Determine the [X, Y] coordinate at the center of the cell enclosing the given text.  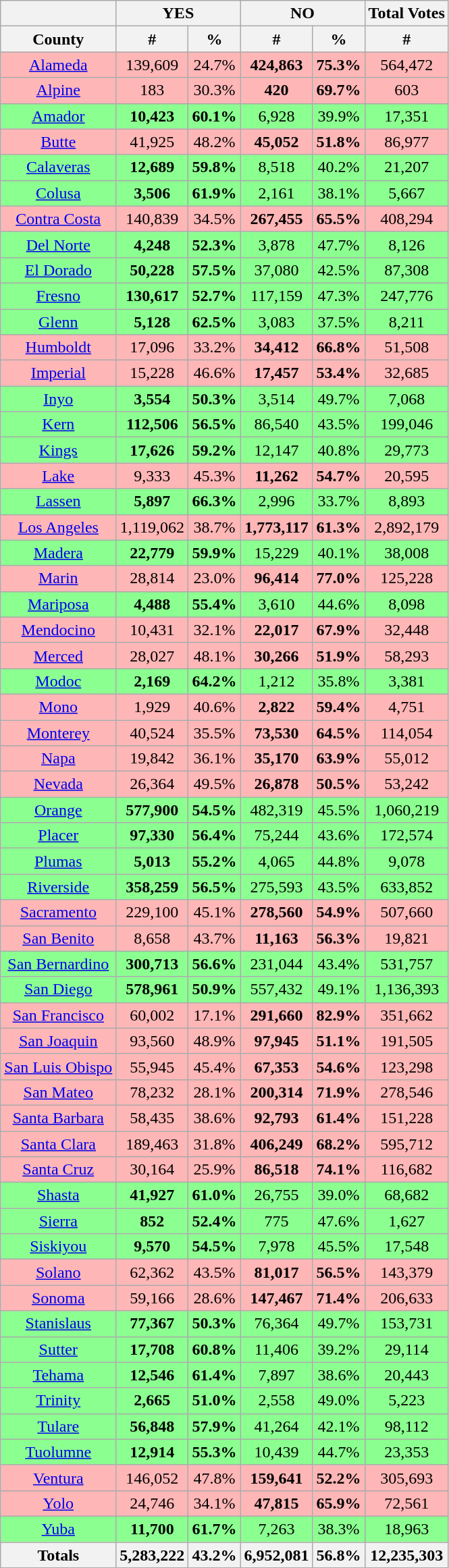
47.3% [339, 296]
8,098 [406, 604]
Total Votes [406, 13]
2,996 [277, 502]
48.2% [215, 142]
2,822 [277, 707]
65.5% [339, 219]
Sonoma [58, 1298]
26,755 [277, 1195]
9,078 [406, 861]
3,506 [153, 193]
29,114 [406, 1349]
206,633 [406, 1298]
51.0% [215, 1401]
351,662 [406, 1015]
25.9% [215, 1170]
76,364 [277, 1324]
56.4% [215, 836]
51.8% [339, 142]
66.8% [339, 348]
19,821 [406, 938]
56.3% [339, 938]
11,163 [277, 938]
97,330 [153, 836]
Glenn [58, 322]
28,027 [153, 655]
Modoc [58, 681]
County [58, 39]
49.1% [339, 990]
159,641 [277, 1478]
81,017 [277, 1272]
60.1% [215, 116]
1,929 [153, 707]
11,700 [153, 1529]
Tehama [58, 1375]
26,364 [153, 784]
32,685 [406, 373]
3,381 [406, 681]
10,439 [277, 1452]
77,367 [153, 1324]
65.9% [339, 1503]
72,561 [406, 1503]
123,298 [406, 1066]
San Francisco [58, 1015]
Fresno [58, 296]
Tuolumne [58, 1452]
Mendocino [58, 630]
2,161 [277, 193]
Calaveras [58, 167]
22,017 [277, 630]
41,264 [277, 1426]
1,627 [406, 1221]
5,223 [406, 1401]
43.6% [339, 836]
17,626 [153, 450]
39.0% [339, 1195]
86,518 [277, 1170]
112,506 [153, 425]
29,773 [406, 450]
8,126 [406, 244]
Mono [58, 707]
7,068 [406, 399]
40,524 [153, 732]
86,977 [406, 142]
2,169 [153, 681]
58,293 [406, 655]
77.0% [339, 578]
37,080 [277, 270]
Santa Cruz [58, 1170]
2,558 [277, 1401]
Colusa [58, 193]
59.8% [215, 167]
24,746 [153, 1503]
19,842 [153, 759]
64.2% [215, 681]
45.1% [215, 913]
247,776 [406, 296]
40.1% [339, 553]
Merced [58, 655]
117,159 [277, 296]
68,682 [406, 1195]
62,362 [153, 1272]
Ventura [58, 1478]
Lassen [58, 502]
Sierra [58, 1221]
93,560 [153, 1041]
1,060,219 [406, 810]
130,617 [153, 296]
El Dorado [58, 270]
4,248 [153, 244]
12,147 [277, 450]
191,505 [406, 1041]
Solano [58, 1272]
43.2% [215, 1555]
11,406 [277, 1349]
Yolo [58, 1503]
Plumas [58, 861]
42.1% [339, 1426]
30,164 [153, 1170]
12,689 [153, 167]
12,235,303 [406, 1555]
Santa Barbara [58, 1118]
Lake [58, 476]
8,658 [153, 938]
3,514 [277, 399]
64.5% [339, 732]
40.2% [339, 167]
Orange [58, 810]
47.7% [339, 244]
55.3% [215, 1452]
Los Angeles [58, 527]
17.1% [215, 1015]
2,892,179 [406, 527]
3,878 [277, 244]
34.1% [215, 1503]
28.1% [215, 1092]
5,283,222 [153, 1555]
564,472 [406, 65]
56,848 [153, 1426]
21,207 [406, 167]
20,595 [406, 476]
28,814 [153, 578]
63.9% [339, 759]
56.6% [215, 964]
Totals [58, 1555]
11,262 [277, 476]
50.9% [215, 990]
44.8% [339, 861]
Amador [58, 116]
1,119,062 [153, 527]
20,443 [406, 1375]
34,412 [277, 348]
52.4% [215, 1221]
30.3% [215, 90]
Alameda [58, 65]
37.5% [339, 322]
172,574 [406, 836]
4,751 [406, 707]
47.8% [215, 1478]
39.9% [339, 116]
62.5% [215, 322]
41,927 [153, 1195]
125,228 [406, 578]
54.6% [339, 1066]
61.9% [215, 193]
Monterey [58, 732]
200,314 [277, 1092]
3,083 [277, 322]
24.7% [215, 65]
482,319 [277, 810]
278,546 [406, 1092]
60.8% [215, 1349]
31.8% [215, 1144]
57.9% [215, 1426]
406,249 [277, 1144]
5,897 [153, 502]
52.2% [339, 1478]
38,008 [406, 553]
424,863 [277, 65]
32.1% [215, 630]
38.1% [339, 193]
43.4% [339, 964]
56.8% [339, 1555]
San Joaquin [58, 1041]
Sutter [58, 1349]
17,096 [153, 348]
275,593 [277, 887]
5,128 [153, 322]
55,012 [406, 759]
Del Norte [58, 244]
59.9% [215, 553]
40.6% [215, 707]
73,530 [277, 732]
71.4% [339, 1298]
531,757 [406, 964]
San Mateo [58, 1092]
47,815 [277, 1503]
42.5% [339, 270]
300,713 [153, 964]
151,228 [406, 1118]
75,244 [277, 836]
82.9% [339, 1015]
775 [277, 1221]
7,978 [277, 1247]
Butte [58, 142]
55.4% [215, 604]
17,708 [153, 1349]
Alpine [58, 90]
852 [153, 1221]
153,731 [406, 1324]
30,266 [277, 655]
Stanislaus [58, 1324]
86,540 [277, 425]
Siskiyou [58, 1247]
87,308 [406, 270]
183 [153, 90]
Kern [58, 425]
59.2% [215, 450]
45.3% [215, 476]
231,044 [277, 964]
75.3% [339, 65]
23.0% [215, 578]
39.2% [339, 1349]
45,052 [277, 142]
50,228 [153, 270]
52.3% [215, 244]
139,609 [153, 65]
54.9% [339, 913]
Santa Clara [58, 1144]
51.9% [339, 655]
143,379 [406, 1272]
33.2% [215, 348]
66.3% [215, 502]
17,457 [277, 373]
61.7% [215, 1529]
5,667 [406, 193]
78,232 [153, 1092]
61.3% [339, 527]
305,693 [406, 1478]
9,333 [153, 476]
116,682 [406, 1170]
67.9% [339, 630]
507,660 [406, 913]
7,263 [277, 1529]
38.7% [215, 527]
68.2% [339, 1144]
67,353 [277, 1066]
17,351 [406, 116]
267,455 [277, 219]
33.7% [339, 502]
Tulare [58, 1426]
Contra Costa [58, 219]
12,914 [153, 1452]
54.7% [339, 476]
408,294 [406, 219]
1,136,393 [406, 990]
Madera [58, 553]
23,353 [406, 1452]
71.9% [339, 1092]
Shasta [58, 1195]
578,961 [153, 990]
NO [302, 13]
Mariposa [58, 604]
2,665 [153, 1401]
48.9% [215, 1041]
Trinity [58, 1401]
9,570 [153, 1247]
147,467 [277, 1298]
52.7% [215, 296]
199,046 [406, 425]
58,435 [153, 1118]
57.5% [215, 270]
92,793 [277, 1118]
YES [178, 13]
San Diego [58, 990]
San Luis Obispo [58, 1066]
18,963 [406, 1529]
12,546 [153, 1375]
47.6% [339, 1221]
10,431 [153, 630]
8,518 [277, 167]
34.5% [215, 219]
Humboldt [58, 348]
595,712 [406, 1144]
6,952,081 [277, 1555]
60,002 [153, 1015]
38.3% [339, 1529]
358,259 [153, 887]
Sacramento [58, 913]
Marin [58, 578]
10,423 [153, 116]
15,228 [153, 373]
291,660 [277, 1015]
278,560 [277, 913]
51,508 [406, 348]
420 [277, 90]
35,170 [277, 759]
603 [406, 90]
74.1% [339, 1170]
53,242 [406, 784]
55,945 [153, 1066]
140,839 [153, 219]
55.2% [215, 861]
557,432 [277, 990]
51.1% [339, 1041]
49.0% [339, 1401]
48.1% [215, 655]
49.5% [215, 784]
4,488 [153, 604]
46.6% [215, 373]
114,054 [406, 732]
1,212 [277, 681]
22,779 [153, 553]
Yuba [58, 1529]
7,897 [277, 1375]
Nevada [58, 784]
San Benito [58, 938]
Riverside [58, 887]
45.4% [215, 1066]
Inyo [58, 399]
4,065 [277, 861]
44.6% [339, 604]
40.8% [339, 450]
5,013 [153, 861]
43.7% [215, 938]
Imperial [58, 373]
1,773,117 [277, 527]
3,610 [277, 604]
59,166 [153, 1298]
28.6% [215, 1298]
8,211 [406, 322]
3,554 [153, 399]
San Bernardino [58, 964]
53.4% [339, 373]
96,414 [277, 578]
26,878 [277, 784]
36.1% [215, 759]
6,928 [277, 116]
189,463 [153, 1144]
35.8% [339, 681]
Placer [58, 836]
59.4% [339, 707]
32,448 [406, 630]
35.5% [215, 732]
61.0% [215, 1195]
41,925 [153, 142]
8,893 [406, 502]
17,548 [406, 1247]
15,229 [277, 553]
44.7% [339, 1452]
577,900 [153, 810]
229,100 [153, 913]
69.7% [339, 90]
98,112 [406, 1426]
Kings [58, 450]
Napa [58, 759]
146,052 [153, 1478]
50.5% [339, 784]
633,852 [406, 887]
97,945 [277, 1041]
